Search for the cell housing the specified text and yield its (x, y) center coordinate. 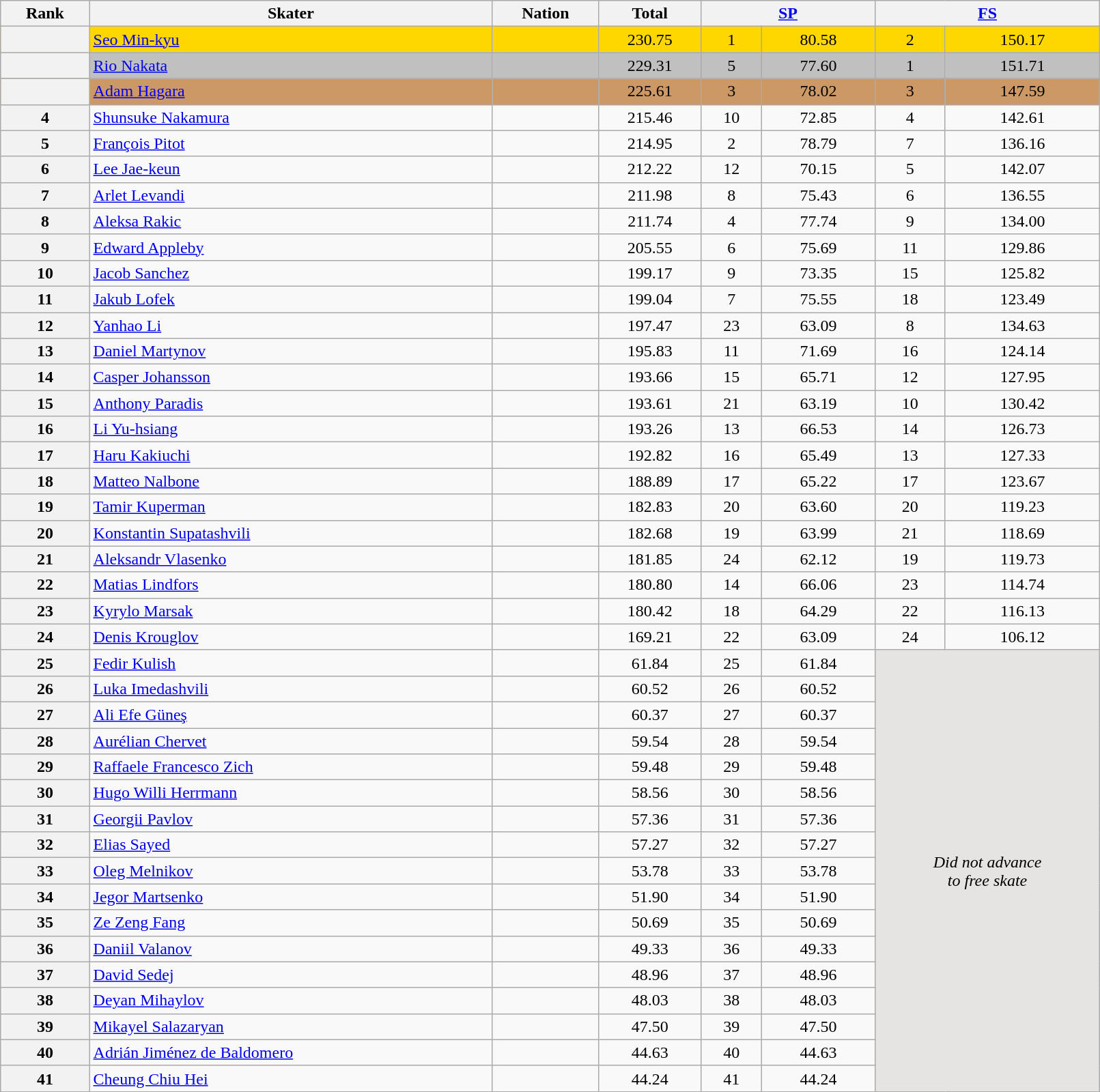
80.58 (818, 40)
Tamir Kuperman (291, 507)
Aleksandr Vlasenko (291, 559)
147.59 (1023, 91)
123.49 (1023, 299)
Mikayel Salazaryan (291, 1026)
70.15 (818, 169)
195.83 (650, 351)
Aleksa Rakic (291, 221)
François Pitot (291, 143)
142.07 (1023, 169)
78.02 (818, 91)
Rank (45, 14)
Yanhao Li (291, 326)
119.73 (1023, 559)
211.98 (650, 195)
65.49 (818, 455)
78.79 (818, 143)
Haru Kakiuchi (291, 455)
225.61 (650, 91)
73.35 (818, 273)
Lee Jae-keun (291, 169)
136.55 (1023, 195)
199.17 (650, 273)
Fedir Kulish (291, 663)
129.86 (1023, 247)
Rio Nakata (291, 66)
180.80 (650, 585)
106.12 (1023, 637)
205.55 (650, 247)
199.04 (650, 299)
Seo Min-kyu (291, 40)
Matias Lindfors (291, 585)
63.19 (818, 403)
David Sedej (291, 975)
193.61 (650, 403)
136.16 (1023, 143)
151.71 (1023, 66)
Adrián Jiménez de Baldomero (291, 1052)
Li Yu-hsiang (291, 429)
Daniel Martynov (291, 351)
77.60 (818, 66)
Jacob Sanchez (291, 273)
Shunsuke Nakamura (291, 117)
75.43 (818, 195)
Elias Sayed (291, 845)
Arlet Levandi (291, 195)
212.22 (650, 169)
Jakub Lofek (291, 299)
Edward Appleby (291, 247)
114.74 (1023, 585)
Denis Krouglov (291, 637)
77.74 (818, 221)
119.23 (1023, 507)
65.22 (818, 481)
Aurélian Chervet (291, 741)
Casper Johansson (291, 377)
182.68 (650, 533)
182.83 (650, 507)
Did not advanceto free skate (987, 871)
181.85 (650, 559)
215.46 (650, 117)
211.74 (650, 221)
142.61 (1023, 117)
65.71 (818, 377)
Matteo Nalbone (291, 481)
66.06 (818, 585)
Hugo Willi Herrmann (291, 793)
Konstantin Supatashvili (291, 533)
124.14 (1023, 351)
125.82 (1023, 273)
Luka Imedashvili (291, 689)
Cheung Chiu Hei (291, 1078)
62.12 (818, 559)
197.47 (650, 326)
Ali Efe Güneş (291, 715)
Adam Hagara (291, 91)
134.00 (1023, 221)
FS (987, 14)
Deyan Mihaylov (291, 1001)
127.95 (1023, 377)
Georgii Pavlov (291, 819)
Ze Zeng Fang (291, 923)
126.73 (1023, 429)
229.31 (650, 66)
130.42 (1023, 403)
150.17 (1023, 40)
116.13 (1023, 611)
71.69 (818, 351)
169.21 (650, 637)
Kyrylo Marsak (291, 611)
72.85 (818, 117)
192.82 (650, 455)
SP (788, 14)
134.63 (1023, 326)
188.89 (650, 481)
Anthony Paradis (291, 403)
127.33 (1023, 455)
Daniil Valanov (291, 949)
118.69 (1023, 533)
214.95 (650, 143)
66.53 (818, 429)
Skater (291, 14)
230.75 (650, 40)
Nation (546, 14)
75.55 (818, 299)
193.26 (650, 429)
64.29 (818, 611)
75.69 (818, 247)
63.99 (818, 533)
Total (650, 14)
Oleg Melnikov (291, 871)
123.67 (1023, 481)
193.66 (650, 377)
63.60 (818, 507)
Jegor Martsenko (291, 897)
Raffaele Francesco Zich (291, 767)
180.42 (650, 611)
